Capture the cell that displays the provided text and extract its [x, y] central coordinate. 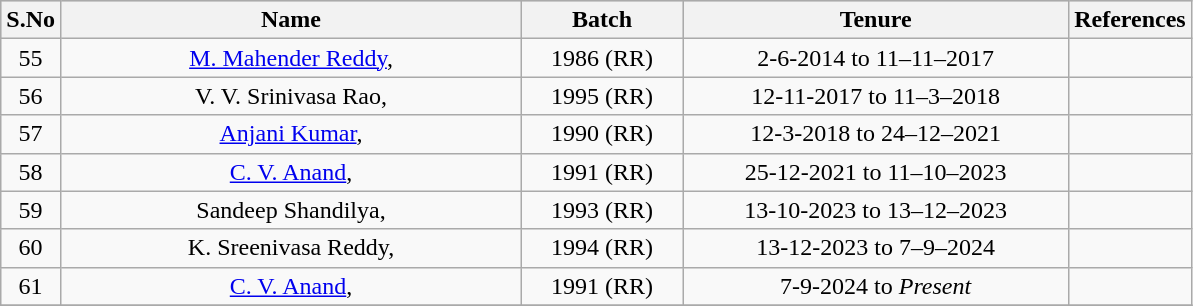
58 [31, 172]
13-10-2023 to 13–12–2023 [876, 210]
1986 (RR) [602, 58]
Name [290, 20]
60 [31, 248]
1990 (RR) [602, 134]
59 [31, 210]
12-11-2017 to 11–3–2018 [876, 96]
56 [31, 96]
Tenure [876, 20]
55 [31, 58]
1995 (RR) [602, 96]
7-9-2024 to Present [876, 286]
25-12-2021 to 11–10–2023 [876, 172]
12-3-2018 to 24–12–2021 [876, 134]
S.No [31, 20]
1994 (RR) [602, 248]
Batch [602, 20]
61 [31, 286]
13-12-2023 to 7–9–2024 [876, 248]
V. V. Srinivasa Rao, [290, 96]
M. Mahender Reddy, [290, 58]
References [1130, 20]
Anjani Kumar, [290, 134]
57 [31, 134]
Sandeep Shandilya, [290, 210]
K. Sreenivasa Reddy, [290, 248]
1993 (RR) [602, 210]
2-6-2014 to 11–11–2017 [876, 58]
